From the cell containing the given text, extract its center point as [X, Y] coordinate. 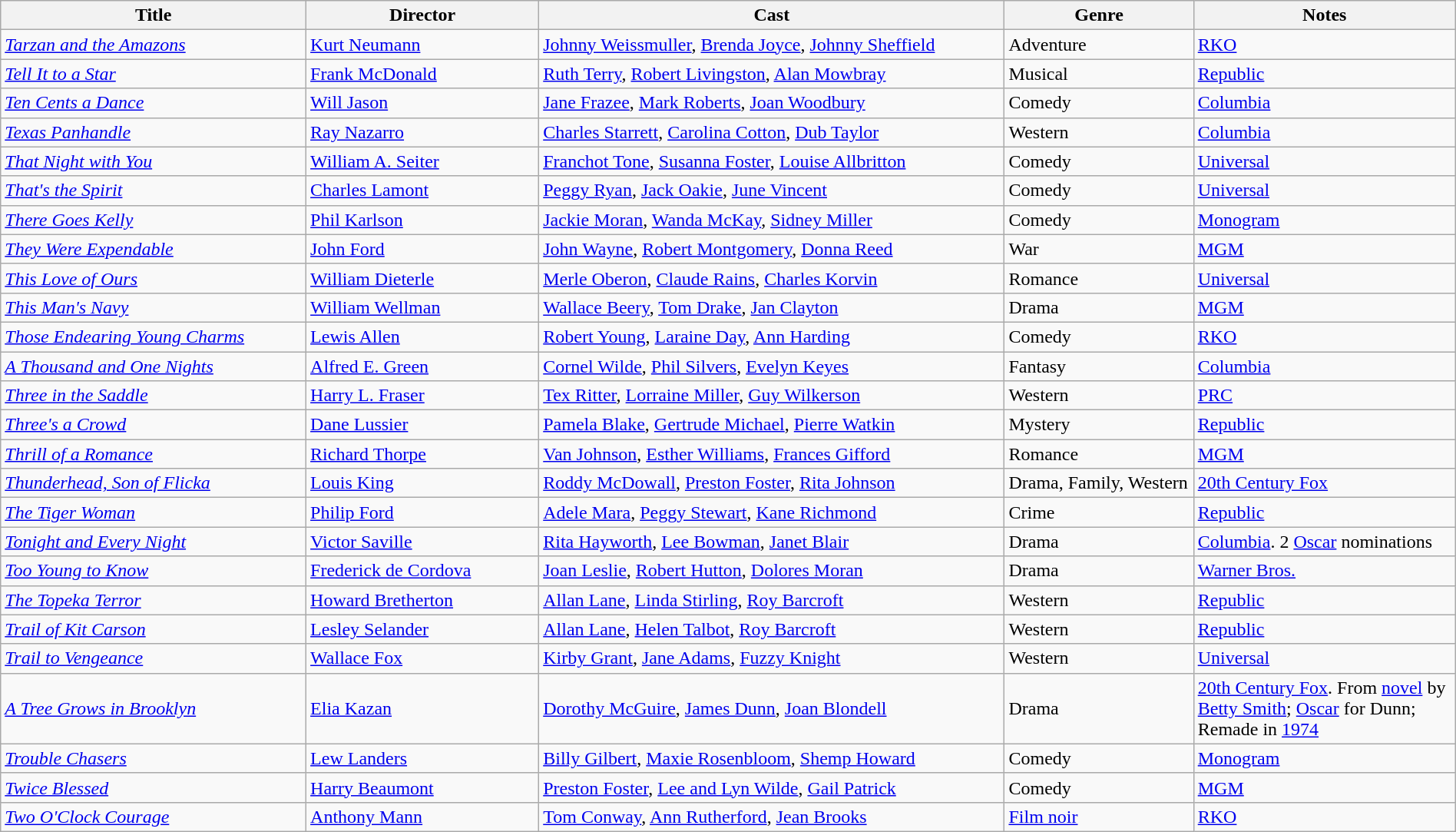
Dorothy McGuire, James Dunn, Joan Blondell [772, 708]
Too Young to Know [154, 571]
Pamela Blake, Gertrude Michael, Pierre Watkin [772, 425]
Victor Saville [422, 542]
Notes [1324, 15]
There Goes Kelly [154, 220]
Alfred E. Green [422, 366]
Tell It to a Star [154, 74]
Harry Beaumont [422, 787]
Cornel Wilde, Phil Silvers, Evelyn Keyes [772, 366]
Kurt Neumann [422, 45]
Howard Bretherton [422, 600]
Musical [1099, 74]
William Dieterle [422, 278]
Thrill of a Romance [154, 454]
Warner Bros. [1324, 571]
Ten Cents a Dance [154, 103]
Trouble Chasers [154, 758]
That Night with You [154, 161]
Two O'Clock Courage [154, 817]
Tonight and Every Night [154, 542]
Trail to Vengeance [154, 658]
Twice Blessed [154, 787]
20th Century Fox. From novel by Betty Smith; Oscar for Dunn; Remade in 1974 [1324, 708]
Merle Oberon, Claude Rains, Charles Korvin [772, 278]
Billy Gilbert, Maxie Rosenbloom, Shemp Howard [772, 758]
Columbia. 2 Oscar nominations [1324, 542]
PRC [1324, 396]
Genre [1099, 15]
Texas Panhandle [154, 132]
The Topeka Terror [154, 600]
Jackie Moran, Wanda McKay, Sidney Miller [772, 220]
Wallace Beery, Tom Drake, Jan Clayton [772, 307]
Dane Lussier [422, 425]
Lewis Allen [422, 336]
Three's a Crowd [154, 425]
This Love of Ours [154, 278]
Charles Starrett, Carolina Cotton, Dub Taylor [772, 132]
Elia Kazan [422, 708]
Tarzan and the Amazons [154, 45]
Roddy McDowall, Preston Foster, Rita Johnson [772, 483]
Richard Thorpe [422, 454]
Louis King [422, 483]
Tex Ritter, Lorraine Miller, Guy Wilkerson [772, 396]
Frederick de Cordova [422, 571]
Anthony Mann [422, 817]
Three in the Saddle [154, 396]
Trail of Kit Carson [154, 629]
This Man's Navy [154, 307]
Cast [772, 15]
Rita Hayworth, Lee Bowman, Janet Blair [772, 542]
A Thousand and One Nights [154, 366]
Ray Nazarro [422, 132]
Thunderhead, Son of Flicka [154, 483]
John Ford [422, 249]
John Wayne, Robert Montgomery, Donna Reed [772, 249]
Joan Leslie, Robert Hutton, Dolores Moran [772, 571]
Will Jason [422, 103]
Philip Ford [422, 512]
War [1099, 249]
Allan Lane, Linda Stirling, Roy Barcroft [772, 600]
William A. Seiter [422, 161]
Tom Conway, Ann Rutherford, Jean Brooks [772, 817]
Allan Lane, Helen Talbot, Roy Barcroft [772, 629]
Crime [1099, 512]
Charles Lamont [422, 191]
Fantasy [1099, 366]
Those Endearing Young Charms [154, 336]
Van Johnson, Esther Williams, Frances Gifford [772, 454]
Lesley Selander [422, 629]
Franchot Tone, Susanna Foster, Louise Allbritton [772, 161]
A Tree Grows in Brooklyn [154, 708]
Wallace Fox [422, 658]
Adventure [1099, 45]
Lew Landers [422, 758]
Phil Karlson [422, 220]
That's the Spirit [154, 191]
Drama, Family, Western [1099, 483]
Jane Frazee, Mark Roberts, Joan Woodbury [772, 103]
Harry L. Fraser [422, 396]
Ruth Terry, Robert Livingston, Alan Mowbray [772, 74]
Film noir [1099, 817]
Kirby Grant, Jane Adams, Fuzzy Knight [772, 658]
Peggy Ryan, Jack Oakie, June Vincent [772, 191]
William Wellman [422, 307]
20th Century Fox [1324, 483]
Director [422, 15]
Robert Young, Laraine Day, Ann Harding [772, 336]
Title [154, 15]
Preston Foster, Lee and Lyn Wilde, Gail Patrick [772, 787]
Frank McDonald [422, 74]
The Tiger Woman [154, 512]
Adele Mara, Peggy Stewart, Kane Richmond [772, 512]
Mystery [1099, 425]
Johnny Weissmuller, Brenda Joyce, Johnny Sheffield [772, 45]
They Were Expendable [154, 249]
